Return [x, y] of the center of cell containing provided text 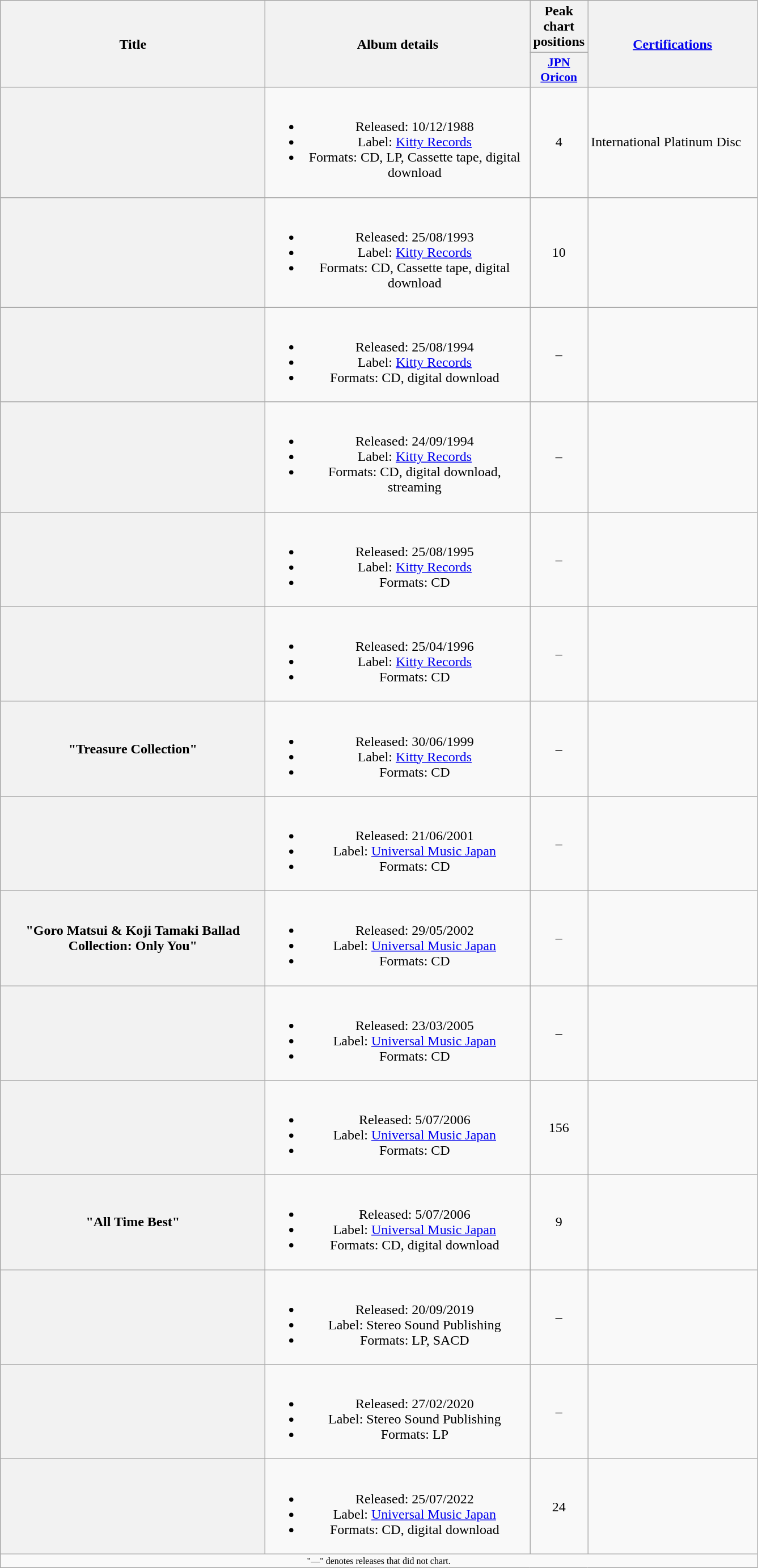
Released: 25/08/1995Label: Kitty RecordsFormats: CD [398, 559]
"All Time Best" [133, 1222]
Released: 21/06/2001Label: Universal Music JapanFormats: CD [398, 844]
Peakchartpositions [559, 27]
"—" denotes releases that did not chart. [379, 1561]
156 [559, 1128]
Released: 20/09/2019Label: Stereo Sound PublishingFormats: LP, SACD [398, 1317]
Title [133, 44]
Released: 23/03/2005Label: Universal Music JapanFormats: CD [398, 1033]
International Platinum Disc [672, 142]
JPNOricon [559, 70]
Released: 29/05/2002Label: Universal Music JapanFormats: CD [398, 938]
9 [559, 1222]
10 [559, 252]
Released: 27/02/2020Label: Stereo Sound PublishingFormats: LP [398, 1412]
Released: 30/06/1999Label: Kitty RecordsFormats: CD [398, 748]
Certifications [672, 44]
Album details [398, 44]
Released: 25/07/2022Label: Universal Music JapanFormats: CD, digital download [398, 1507]
4 [559, 142]
Released: 25/08/1993Label: Kitty RecordsFormats: CD, Cassette tape, digital download [398, 252]
Released: 10/12/1988Label: Kitty RecordsFormats: CD, LP, Cassette tape, digital download [398, 142]
Released: 25/08/1994Label: Kitty RecordsFormats: CD, digital download [398, 355]
"Goro Matsui & Koji Tamaki Ballad Collection: Only You" [133, 938]
Released: 5/07/2006Label: Universal Music JapanFormats: CD, digital download [398, 1222]
Released: 24/09/1994Label: Kitty RecordsFormats: CD, digital download, streaming [398, 457]
24 [559, 1507]
Released: 25/04/1996Label: Kitty RecordsFormats: CD [398, 654]
Released: 5/07/2006Label: Universal Music JapanFormats: CD [398, 1128]
"Treasure Collection" [133, 748]
